Capture the cell that displays the provided text and extract its [X, Y] central coordinate. 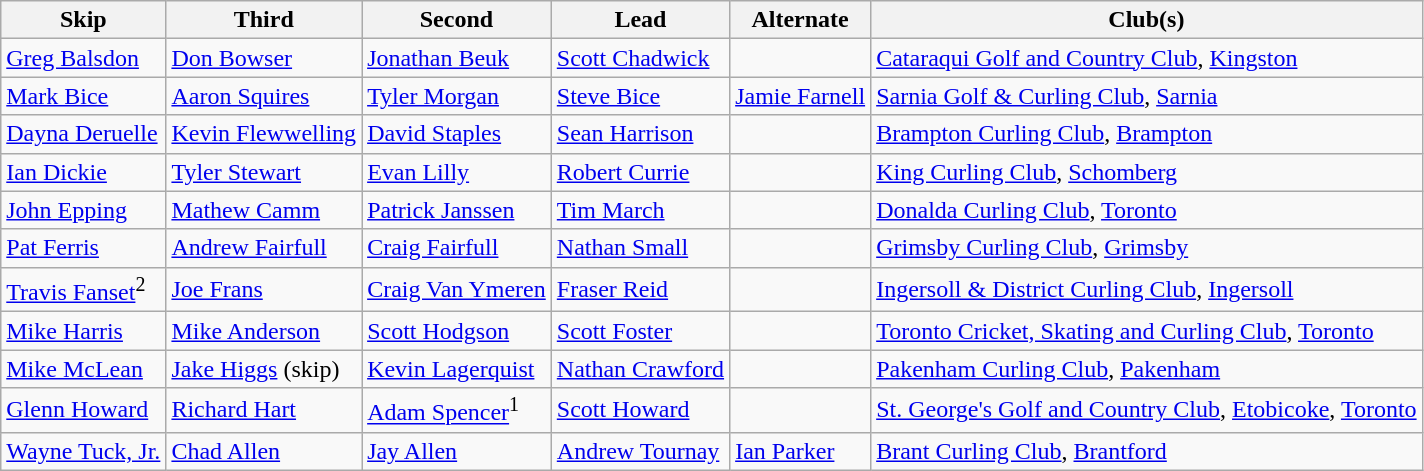
Glenn Howard [84, 410]
Fraser Reid [640, 290]
Kevin Flewwelling [264, 134]
Alternate [800, 20]
Skip [84, 20]
Aaron Squires [264, 96]
Evan Lilly [457, 172]
Greg Balsdon [84, 58]
Scott Hodgson [457, 331]
Mathew Camm [264, 210]
Travis Fanset2 [84, 290]
Jay Allen [457, 451]
Tyler Morgan [457, 96]
St. George's Golf and Country Club, Etobicoke, Toronto [1146, 410]
Joe Frans [264, 290]
Mike Anderson [264, 331]
Richard Hart [264, 410]
Pakenham Curling Club, Pakenham [1146, 369]
Donalda Curling Club, Toronto [1146, 210]
Don Bowser [264, 58]
Scott Chadwick [640, 58]
Kevin Lagerquist [457, 369]
Wayne Tuck, Jr. [84, 451]
Mark Bice [84, 96]
Ingersoll & District Curling Club, Ingersoll [1146, 290]
Toronto Cricket, Skating and Curling Club, Toronto [1146, 331]
Grimsby Curling Club, Grimsby [1146, 248]
Andrew Fairfull [264, 248]
Cataraqui Golf and Country Club, Kingston [1146, 58]
David Staples [457, 134]
Jake Higgs (skip) [264, 369]
King Curling Club, Schomberg [1146, 172]
Pat Ferris [84, 248]
Jamie Farnell [800, 96]
John Epping [84, 210]
Club(s) [1146, 20]
Chad Allen [264, 451]
Craig Fairfull [457, 248]
Sarnia Golf & Curling Club, Sarnia [1146, 96]
Nathan Crawford [640, 369]
Third [264, 20]
Dayna Deruelle [84, 134]
Nathan Small [640, 248]
Brant Curling Club, Brantford [1146, 451]
Craig Van Ymeren [457, 290]
Tyler Stewart [264, 172]
Tim March [640, 210]
Mike McLean [84, 369]
Second [457, 20]
Scott Foster [640, 331]
Brampton Curling Club, Brampton [1146, 134]
Sean Harrison [640, 134]
Ian Dickie [84, 172]
Ian Parker [800, 451]
Mike Harris [84, 331]
Jonathan Beuk [457, 58]
Scott Howard [640, 410]
Andrew Tournay [640, 451]
Lead [640, 20]
Robert Currie [640, 172]
Steve Bice [640, 96]
Adam Spencer1 [457, 410]
Patrick Janssen [457, 210]
